Pinpoint the cell where the given text exists, returning its [x, y] midpoint coordinate. 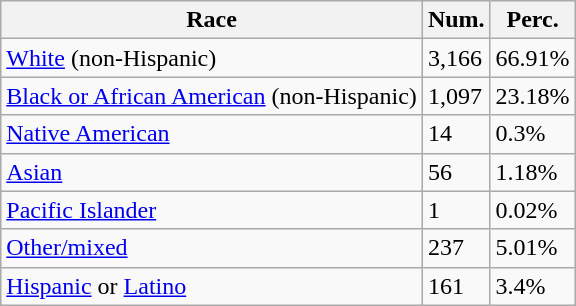
0.3% [532, 134]
Perc. [532, 20]
Black or African American (non-Hispanic) [212, 96]
14 [456, 134]
Hispanic or Latino [212, 286]
White (non-Hispanic) [212, 58]
0.02% [532, 210]
1 [456, 210]
3.4% [532, 286]
23.18% [532, 96]
161 [456, 286]
56 [456, 172]
Num. [456, 20]
66.91% [532, 58]
Other/mixed [212, 248]
Asian [212, 172]
3,166 [456, 58]
1.18% [532, 172]
237 [456, 248]
Pacific Islander [212, 210]
1,097 [456, 96]
5.01% [532, 248]
Race [212, 20]
Native American [212, 134]
